Pinpoint the cell where the given text exists, returning its (X, Y) midpoint coordinate. 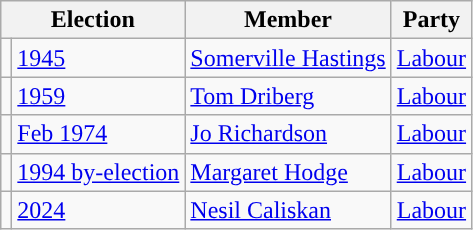
1994 by-election (98, 172)
Nesil Caliskan (288, 210)
Feb 1974 (98, 134)
1959 (98, 96)
2024 (98, 210)
Somerville Hastings (288, 58)
Party (431, 20)
Member (288, 20)
Election (93, 20)
1945 (98, 58)
Jo Richardson (288, 134)
Tom Driberg (288, 96)
Margaret Hodge (288, 172)
